Extract the (x, y) coordinate from the center of the cell holding the provided text.  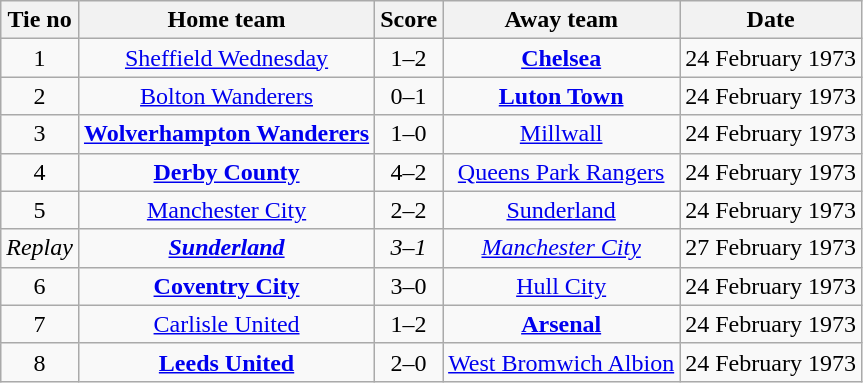
Chelsea (562, 58)
6 (40, 286)
Millwall (562, 134)
4 (40, 172)
Coventry City (226, 286)
Score (409, 20)
1 (40, 58)
3 (40, 134)
2–0 (409, 362)
4–2 (409, 172)
0–1 (409, 96)
3–0 (409, 286)
Away team (562, 20)
Tie no (40, 20)
2 (40, 96)
Sheffield Wednesday (226, 58)
Derby County (226, 172)
Wolverhampton Wanderers (226, 134)
2–2 (409, 210)
Bolton Wanderers (226, 96)
27 February 1973 (771, 248)
Date (771, 20)
3–1 (409, 248)
West Bromwich Albion (562, 362)
Luton Town (562, 96)
Arsenal (562, 324)
7 (40, 324)
Replay (40, 248)
Hull City (562, 286)
Leeds United (226, 362)
5 (40, 210)
1–0 (409, 134)
8 (40, 362)
Home team (226, 20)
Carlisle United (226, 324)
Queens Park Rangers (562, 172)
